For the text-containing cell, return its midpoint in [X, Y] coordinate format. 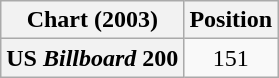
US Billboard 200 [92, 58]
151 [231, 58]
Position [231, 20]
Chart (2003) [92, 20]
